Find where the given text appears and provide that cell's center as [X, Y] coordinate. 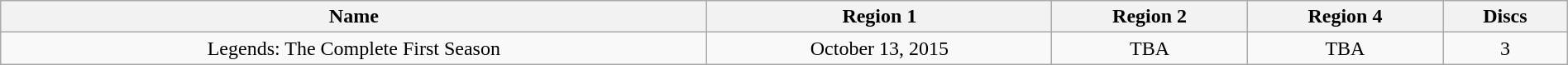
Discs [1505, 17]
October 13, 2015 [880, 48]
Legends: The Complete First Season [354, 48]
Region 1 [880, 17]
Name [354, 17]
Region 2 [1150, 17]
Region 4 [1345, 17]
3 [1505, 48]
